From the cell containing the given text, extract its center point as [X, Y] coordinate. 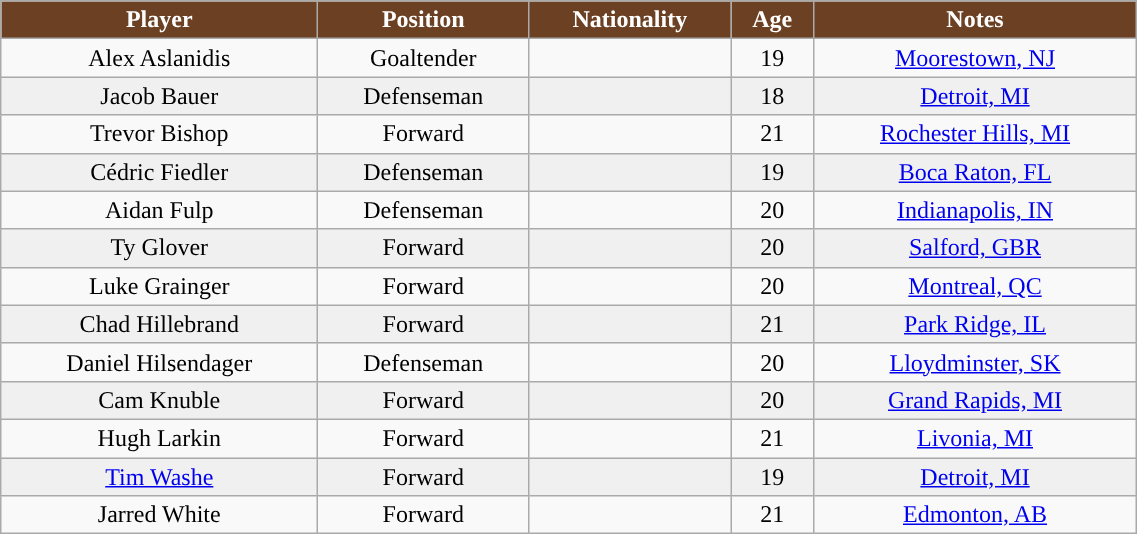
Grand Rapids, MI [975, 400]
Boca Raton, FL [975, 172]
Park Ridge, IL [975, 324]
Nationality [630, 20]
Notes [975, 20]
Trevor Bishop [160, 134]
Livonia, MI [975, 438]
Jacob Bauer [160, 96]
Indianapolis, IN [975, 210]
Moorestown, NJ [975, 58]
Daniel Hilsendager [160, 362]
Montreal, QC [975, 286]
Jarred White [160, 515]
Position [424, 20]
Ty Glover [160, 248]
Hugh Larkin [160, 438]
Alex Aslanidis [160, 58]
Cam Knuble [160, 400]
Salford, GBR [975, 248]
Cédric Fiedler [160, 172]
Tim Washe [160, 477]
Rochester Hills, MI [975, 134]
Age [772, 20]
Goaltender [424, 58]
Edmonton, AB [975, 515]
Chad Hillebrand [160, 324]
Player [160, 20]
18 [772, 96]
Lloydminster, SK [975, 362]
Aidan Fulp [160, 210]
Luke Grainger [160, 286]
